Detect which cell encompasses the target text, then output its [x, y] center coordinate. 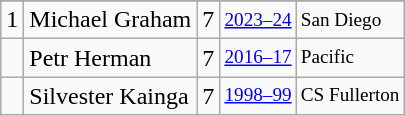
Pacific [350, 58]
CS Fullerton [350, 96]
Michael Graham [110, 20]
Silvester Kainga [110, 96]
2016–17 [258, 58]
1998–99 [258, 96]
2023–24 [258, 20]
San Diego [350, 20]
Petr Herman [110, 58]
1 [12, 20]
